Find where the given text appears and provide that cell's center as [x, y] coordinate. 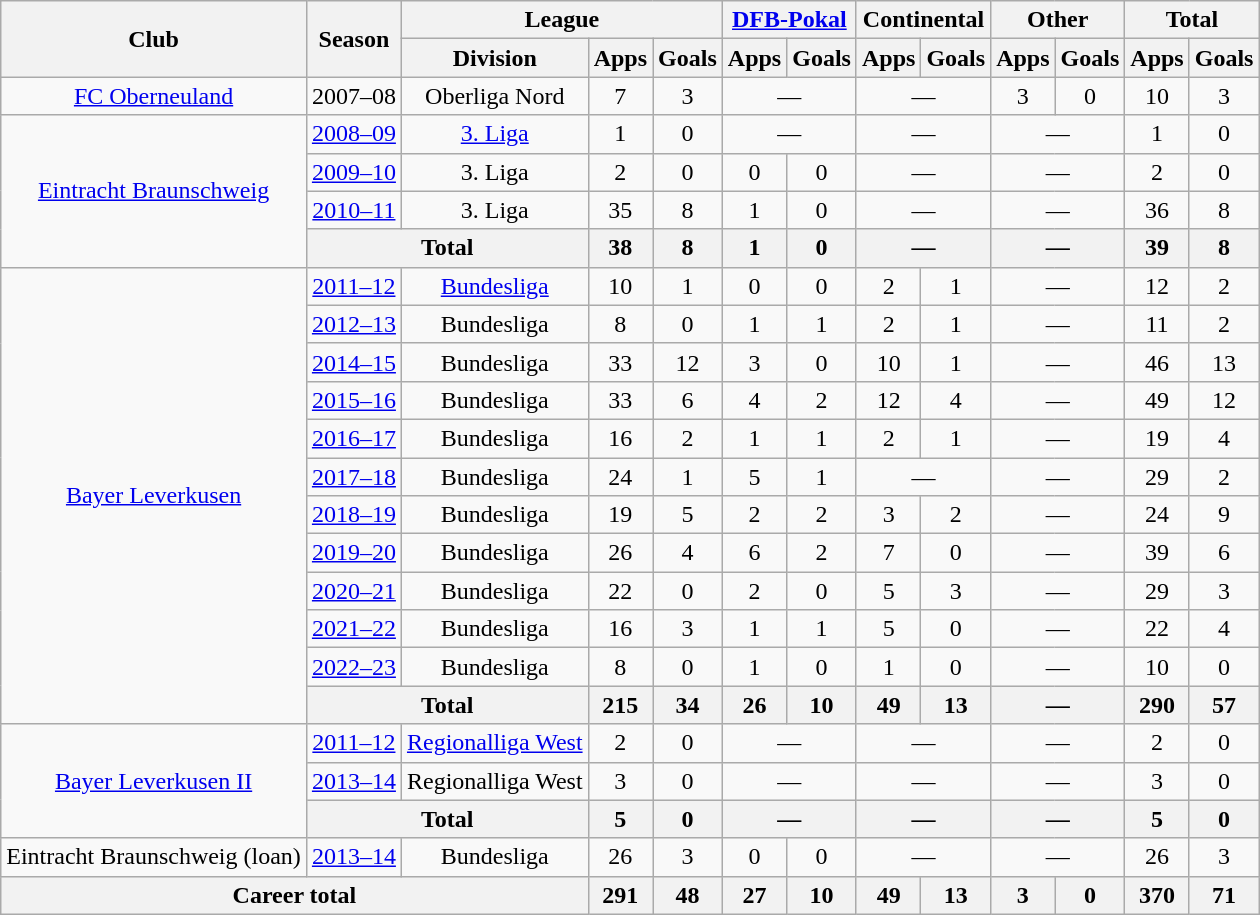
35 [620, 210]
League [562, 20]
2019–20 [354, 553]
36 [1157, 210]
2022–23 [354, 667]
71 [1224, 895]
290 [1157, 705]
FC Oberneuland [154, 96]
2020–21 [354, 591]
2009–10 [354, 172]
Continental [923, 20]
48 [688, 895]
291 [620, 895]
57 [1224, 705]
Bayer Leverkusen [154, 496]
2021–22 [354, 629]
27 [754, 895]
Season [354, 39]
Career total [294, 895]
Bayer Leverkusen II [154, 781]
9 [1224, 515]
Oberliga Nord [494, 96]
370 [1157, 895]
DFB-Pokal [789, 20]
11 [1157, 324]
Eintracht Braunschweig [154, 191]
2016–17 [354, 438]
Club [154, 39]
2007–08 [354, 96]
Eintracht Braunschweig (loan) [154, 857]
34 [688, 705]
38 [620, 248]
215 [620, 705]
2008–09 [354, 134]
2018–19 [354, 515]
Other [1058, 20]
2012–13 [354, 324]
Division [494, 58]
2010–11 [354, 210]
2015–16 [354, 400]
2017–18 [354, 477]
46 [1157, 362]
2014–15 [354, 362]
